Search for the cell housing the specified text and yield its (X, Y) center coordinate. 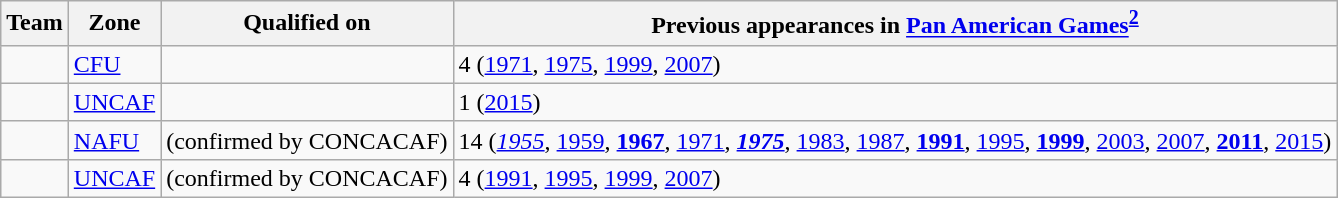
1 (2015) (895, 102)
Zone (114, 24)
CFU (114, 64)
Previous appearances in Pan American Games2 (895, 24)
Team (35, 24)
NAFU (114, 140)
14 (1955, 1959, 1967, 1971, 1975, 1983, 1987, 1991, 1995, 1999, 2003, 2007, 2011, 2015) (895, 140)
4 (1971, 1975, 1999, 2007) (895, 64)
Qualified on (307, 24)
4 (1991, 1995, 1999, 2007) (895, 178)
